Detect which cell encompasses the target text, then output its [x, y] center coordinate. 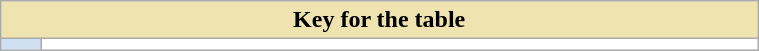
Key for the table [380, 20]
